Return the (X, Y) coordinate for the center point of the cell that contains the specified text.  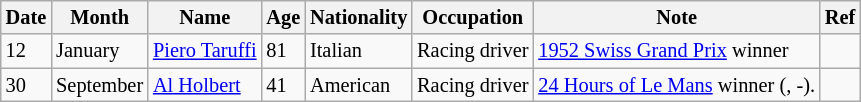
41 (283, 85)
September (100, 85)
Note (676, 17)
81 (283, 51)
Occupation (472, 17)
Nationality (358, 17)
Age (283, 17)
January (100, 51)
12 (26, 51)
Ref (840, 17)
Piero Taruffi (204, 51)
30 (26, 85)
Name (204, 17)
Al Holbert (204, 85)
Month (100, 17)
24 Hours of Le Mans winner (, -). (676, 85)
American (358, 85)
1952 Swiss Grand Prix winner (676, 51)
Date (26, 17)
Italian (358, 51)
